Detect which cell encompasses the target text, then output its [x, y] center coordinate. 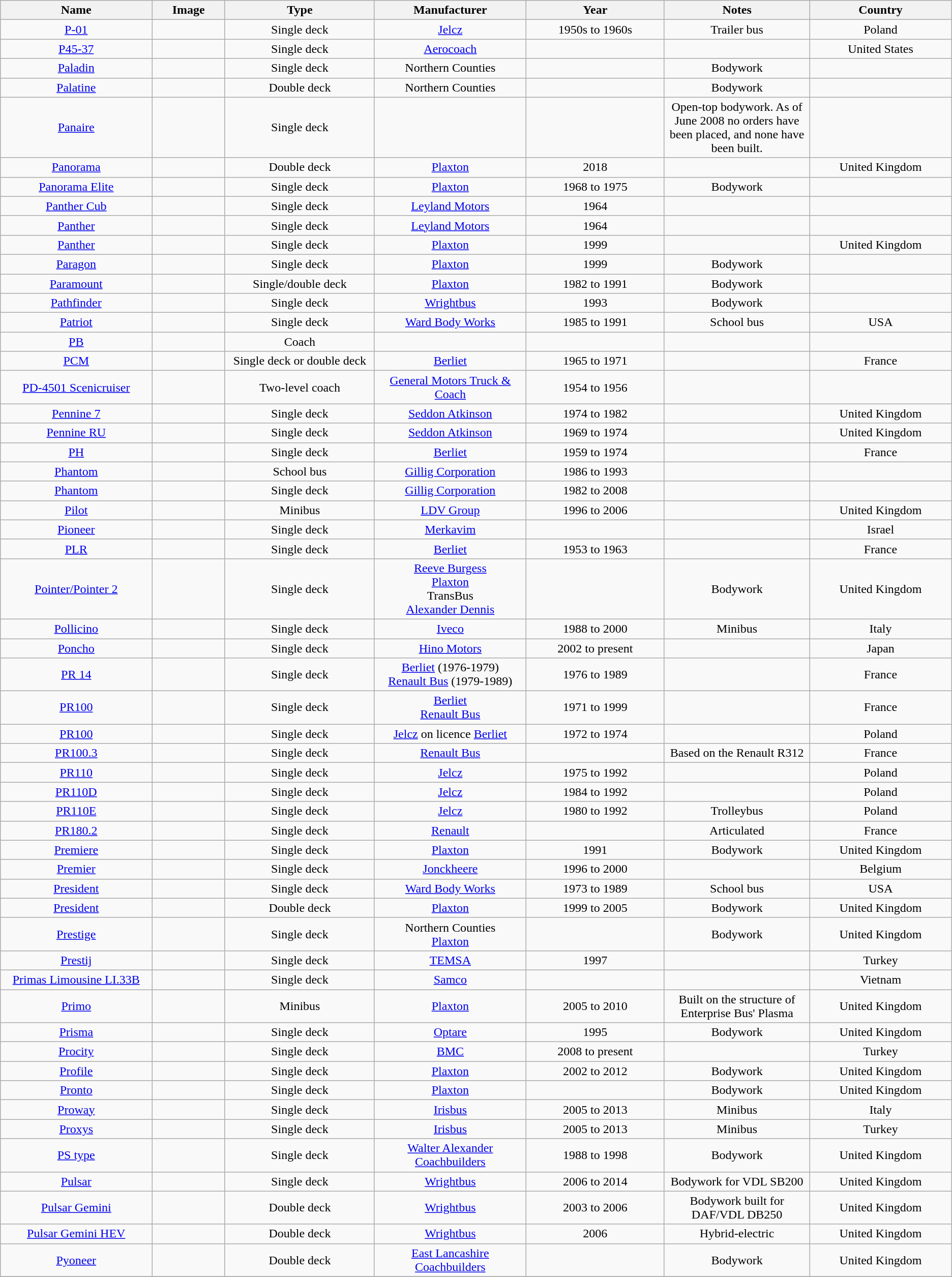
General Motors Truck & Coach [450, 388]
Belgium [881, 869]
Based on the Renault R312 [736, 753]
Year [595, 10]
P-01 [76, 29]
Pulsar [76, 1181]
2002 to present [595, 648]
Manufacturer [450, 10]
Procity [76, 1052]
Pulsar Gemini [76, 1207]
Image [189, 10]
Type [300, 10]
Premier [76, 869]
Panther Cub [76, 206]
1971 to 1999 [595, 708]
1982 to 2008 [595, 491]
Renault Bus [450, 753]
1996 to 2000 [595, 869]
Pilot [76, 510]
Paladin [76, 68]
1988 to 2000 [595, 629]
Pennine RU [76, 433]
1976 to 1989 [595, 674]
LDV Group [450, 510]
Pyoneer [76, 1260]
Palatine [76, 87]
PR110D [76, 792]
Hybrid-electric [736, 1234]
United States [881, 49]
Walter Alexander Coachbuilders [450, 1155]
Jelcz on licence Berliet [450, 734]
2005 to 2010 [595, 1006]
Name [76, 10]
Renault [450, 830]
Pennine 7 [76, 413]
PS type [76, 1155]
Trailer bus [736, 29]
2006 [595, 1234]
1995 [595, 1032]
1986 to 1993 [595, 471]
Optare [450, 1032]
Paragon [76, 264]
Country [881, 10]
Two-level coach [300, 388]
Proway [76, 1110]
1969 to 1974 [595, 433]
Articulated [736, 830]
1984 to 1992 [595, 792]
PR110E [76, 811]
Japan [881, 648]
1975 to 1992 [595, 773]
Pioneer [76, 529]
Aerocoach [450, 49]
Bodywork built for DAF/VDL DB250 [736, 1207]
2018 [595, 167]
East Lancashire Coachbuilders [450, 1260]
PR180.2 [76, 830]
Panaire [76, 127]
1985 to 1991 [595, 322]
Israel [881, 529]
Hino Motors [450, 648]
1991 [595, 850]
Profile [76, 1071]
Built on the structure of Enterprise Bus' Plasma [736, 1006]
Bodywork for VDL SB200 [736, 1181]
2003 to 2006 [595, 1207]
Merkavim [450, 529]
1965 to 1971 [595, 361]
1988 to 1998 [595, 1155]
2008 to present [595, 1052]
PLR [76, 549]
Open-top bodywork. As of June 2008 no orders have been placed, and none have been built. [736, 127]
Trolleybus [736, 811]
Proxys [76, 1129]
Pointer/Pointer 2 [76, 589]
Prestige [76, 934]
Notes [736, 10]
Pollicino [76, 629]
Northern CountiesPlaxton [450, 934]
1999 to 2005 [595, 908]
1959 to 1974 [595, 452]
1996 to 2006 [595, 510]
PB [76, 342]
Coach [300, 342]
Primas Limousine LI.33B [76, 979]
PD-4501 Scenicruiser [76, 388]
Prisma [76, 1032]
1953 to 1963 [595, 549]
Single/double deck [300, 283]
BMC [450, 1052]
Poncho [76, 648]
Panorama [76, 167]
1974 to 1982 [595, 413]
Reeve BurgessPlaxtonTransBusAlexander Dennis [450, 589]
Panorama Elite [76, 187]
PH [76, 452]
2002 to 2012 [595, 1071]
P45-37 [76, 49]
1954 to 1956 [595, 388]
BerlietRenault Bus [450, 708]
TEMSA [450, 960]
PR110 [76, 773]
Primo [76, 1006]
Patriot [76, 322]
1997 [595, 960]
Jonckheere [450, 869]
1980 to 1992 [595, 811]
Prestij [76, 960]
Berliet (1976-1979)Renault Bus (1979-1989) [450, 674]
1993 [595, 303]
Paramount [76, 283]
1982 to 1991 [595, 283]
Pathfinder [76, 303]
Samco [450, 979]
PR100.3 [76, 753]
Vietnam [881, 979]
Single deck or double deck [300, 361]
PCM [76, 361]
Iveco [450, 629]
Premiere [76, 850]
PR 14 [76, 674]
1972 to 1974 [595, 734]
Pulsar Gemini HEV [76, 1234]
1950s to 1960s [595, 29]
2006 to 2014 [595, 1181]
Pronto [76, 1090]
1973 to 1989 [595, 888]
1968 to 1975 [595, 187]
